Extract the (x, y) coordinate from the center of the cell holding the provided text.  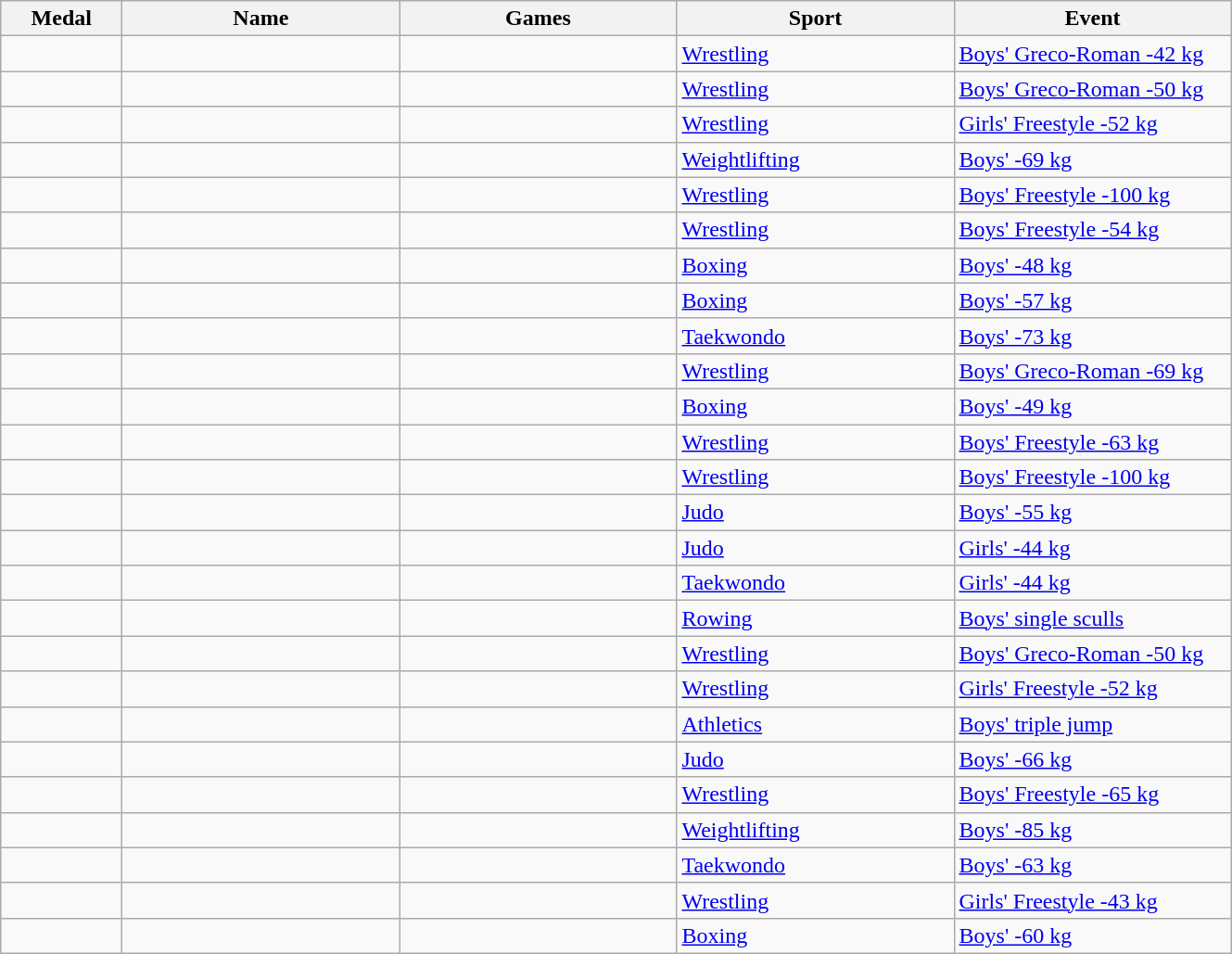
Boys' Greco-Roman -42 kg (1092, 54)
Boys' Freestyle -54 kg (1092, 230)
Boys' -63 kg (1092, 865)
Medal (61, 19)
Boys' Freestyle -63 kg (1092, 442)
Boys' -66 kg (1092, 759)
Boys' -73 kg (1092, 336)
Boys' triple jump (1092, 724)
Boys' -69 kg (1092, 159)
Rowing (816, 618)
Boys' -49 kg (1092, 406)
Boys' Greco-Roman -69 kg (1092, 371)
Games (538, 19)
Girls' Freestyle -43 kg (1092, 900)
Event (1092, 19)
Boys' -60 kg (1092, 935)
Name (261, 19)
Boys' -85 kg (1092, 830)
Athletics (816, 724)
Boys' Freestyle -65 kg (1092, 795)
Boys' -48 kg (1092, 265)
Sport (816, 19)
Boys' single sculls (1092, 618)
Boys' -55 kg (1092, 513)
Boys' -57 kg (1092, 300)
